Extract the [x, y] coordinate from the center of the cell holding the provided text.  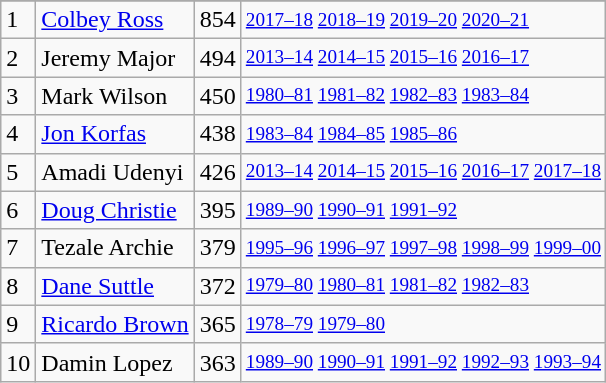
1989–90 1990–91 1991–92 [423, 210]
2013–14 2014–15 2015–16 2016–17 [423, 58]
6 [18, 210]
5 [18, 172]
450 [218, 96]
854 [218, 20]
Jeremy Major [115, 58]
372 [218, 286]
1978–79 1979–80 [423, 324]
Tezale Archie [115, 248]
365 [218, 324]
395 [218, 210]
2 [18, 58]
9 [18, 324]
363 [218, 362]
1995–96 1996–97 1997–98 1998–99 1999–00 [423, 248]
494 [218, 58]
2017–18 2018–19 2019–20 2020–21 [423, 20]
Amadi Udenyi [115, 172]
10 [18, 362]
Ricardo Brown [115, 324]
426 [218, 172]
Dane Suttle [115, 286]
8 [18, 286]
2013–14 2014–15 2015–16 2016–17 2017–18 [423, 172]
438 [218, 134]
1980–81 1981–82 1982–83 1983–84 [423, 96]
Mark Wilson [115, 96]
1979–80 1980–81 1981–82 1982–83 [423, 286]
7 [18, 248]
1 [18, 20]
Colbey Ross [115, 20]
Jon Korfas [115, 134]
379 [218, 248]
Doug Christie [115, 210]
4 [18, 134]
Damin Lopez [115, 362]
1983–84 1984–85 1985–86 [423, 134]
3 [18, 96]
1989–90 1990–91 1991–92 1992–93 1993–94 [423, 362]
